Determine the (X, Y) coordinate at the center of the cell enclosing the given text.  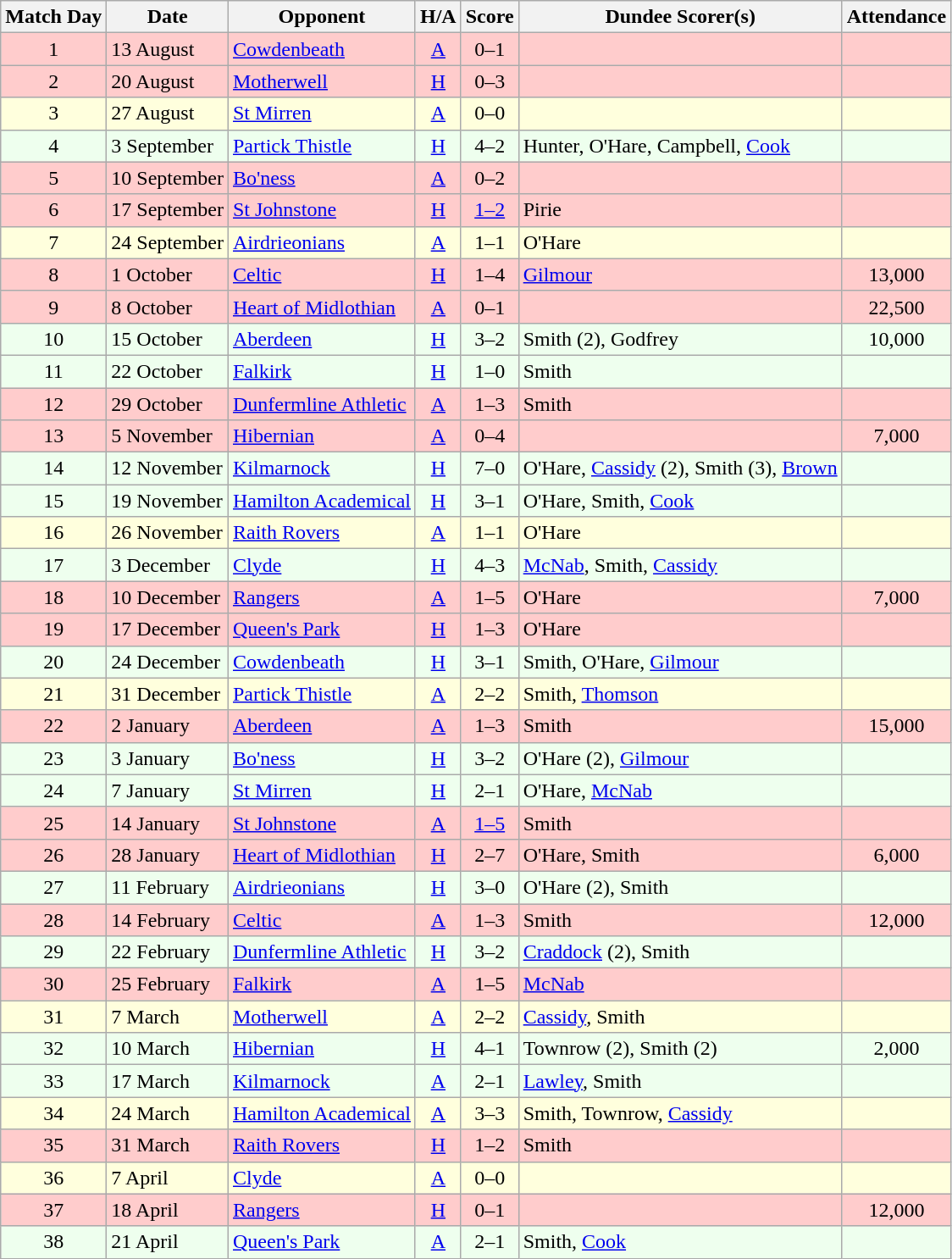
14 January (168, 823)
22 October (168, 371)
10 December (168, 597)
3 January (168, 758)
3–0 (490, 887)
O'Hare, McNab (680, 790)
H/A (438, 17)
19 (54, 629)
13 August (168, 49)
Dundee Scorer(s) (680, 17)
3–3 (490, 1113)
22 February (168, 952)
7 April (168, 1178)
2–7 (490, 855)
28 (54, 919)
24 December (168, 662)
Cassidy, Smith (680, 1017)
8 (54, 275)
7 (54, 242)
1 (54, 49)
23 (54, 758)
29 October (168, 404)
McNab, Smith, Cassidy (680, 565)
0–2 (490, 178)
20 August (168, 81)
22,500 (896, 307)
15,000 (896, 726)
21 April (168, 1242)
18 (54, 597)
37 (54, 1210)
10 September (168, 178)
32 (54, 1049)
10 (54, 339)
19 November (168, 501)
Score (490, 17)
17 December (168, 629)
Date (168, 17)
O'Hare (2), Gilmour (680, 758)
2,000 (896, 1049)
Attendance (896, 17)
38 (54, 1242)
4–3 (490, 565)
6 (54, 210)
Pirie (680, 210)
7 March (168, 1017)
Smith, Thomson (680, 694)
Craddock (2), Smith (680, 952)
Gilmour (680, 275)
O'Hare, Smith, Cook (680, 501)
27 August (168, 114)
1 October (168, 275)
O'Hare, Smith (680, 855)
24 (54, 790)
Lawley, Smith (680, 1081)
18 April (168, 1210)
15 October (168, 339)
28 January (168, 855)
17 (54, 565)
31 March (168, 1145)
10 March (168, 1049)
Hunter, O'Hare, Campbell, Cook (680, 146)
10,000 (896, 339)
21 (54, 694)
Match Day (54, 17)
7–0 (490, 469)
33 (54, 1081)
14 (54, 469)
27 (54, 887)
12 (54, 404)
1–0 (490, 371)
3 December (168, 565)
36 (54, 1178)
Smith, Townrow, Cassidy (680, 1113)
Smith, Cook (680, 1242)
15 (54, 501)
25 February (168, 984)
31 December (168, 694)
4 (54, 146)
22 (54, 726)
McNab (680, 984)
24 March (168, 1113)
12 November (168, 469)
Opponent (322, 17)
26 November (168, 533)
9 (54, 307)
31 (54, 1017)
20 (54, 662)
17 September (168, 210)
26 (54, 855)
5 (54, 178)
11 (54, 371)
3 September (168, 146)
13,000 (896, 275)
24 September (168, 242)
4–1 (490, 1049)
Smith, O'Hare, Gilmour (680, 662)
6,000 (896, 855)
30 (54, 984)
0–3 (490, 81)
O'Hare, Cassidy (2), Smith (3), Brown (680, 469)
35 (54, 1145)
34 (54, 1113)
0–4 (490, 436)
8 October (168, 307)
13 (54, 436)
1–4 (490, 275)
Townrow (2), Smith (2) (680, 1049)
25 (54, 823)
7 January (168, 790)
14 February (168, 919)
O'Hare (2), Smith (680, 887)
11 February (168, 887)
Smith (2), Godfrey (680, 339)
3 (54, 114)
2 January (168, 726)
5 November (168, 436)
2 (54, 81)
17 March (168, 1081)
4–2 (490, 146)
16 (54, 533)
29 (54, 952)
